From the cell containing the given text, extract its center point as (X, Y) coordinate. 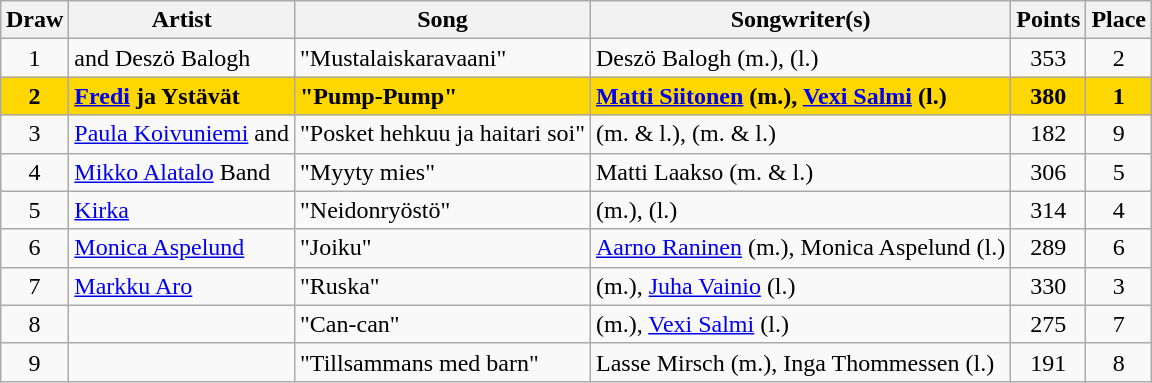
"Neidonryöstö" (443, 210)
289 (1048, 248)
Points (1048, 20)
"Joiku" (443, 248)
Fredi ja Ystävät (182, 96)
Kirka (182, 210)
Artist (182, 20)
(m.), (l.) (800, 210)
(m.), Juha Vainio (l.) (800, 286)
Songwriter(s) (800, 20)
Mikko Alatalo Band (182, 172)
Paula Koivuniemi and (182, 134)
Matti Siitonen (m.), Vexi Salmi (l.) (800, 96)
Aarno Raninen (m.), Monica Aspelund (l.) (800, 248)
Deszö Balogh (m.), (l.) (800, 58)
Lasse Mirsch (m.), Inga Thommessen (l.) (800, 362)
275 (1048, 324)
(m. & l.), (m. & l.) (800, 134)
314 (1048, 210)
306 (1048, 172)
Song (443, 20)
Markku Aro (182, 286)
Draw (34, 20)
"Posket hehkuu ja haitari soi" (443, 134)
"Myyty mies" (443, 172)
Monica Aspelund (182, 248)
182 (1048, 134)
380 (1048, 96)
"Pump-Pump" (443, 96)
Place (1119, 20)
"Mustalaiskaravaani" (443, 58)
353 (1048, 58)
"Can-can" (443, 324)
(m.), Vexi Salmi (l.) (800, 324)
"Tillsammans med barn" (443, 362)
191 (1048, 362)
330 (1048, 286)
and Deszö Balogh (182, 58)
"Ruska" (443, 286)
Matti Laakso (m. & l.) (800, 172)
